Locate the cell with the specified text and output its (x, y) center coordinate. 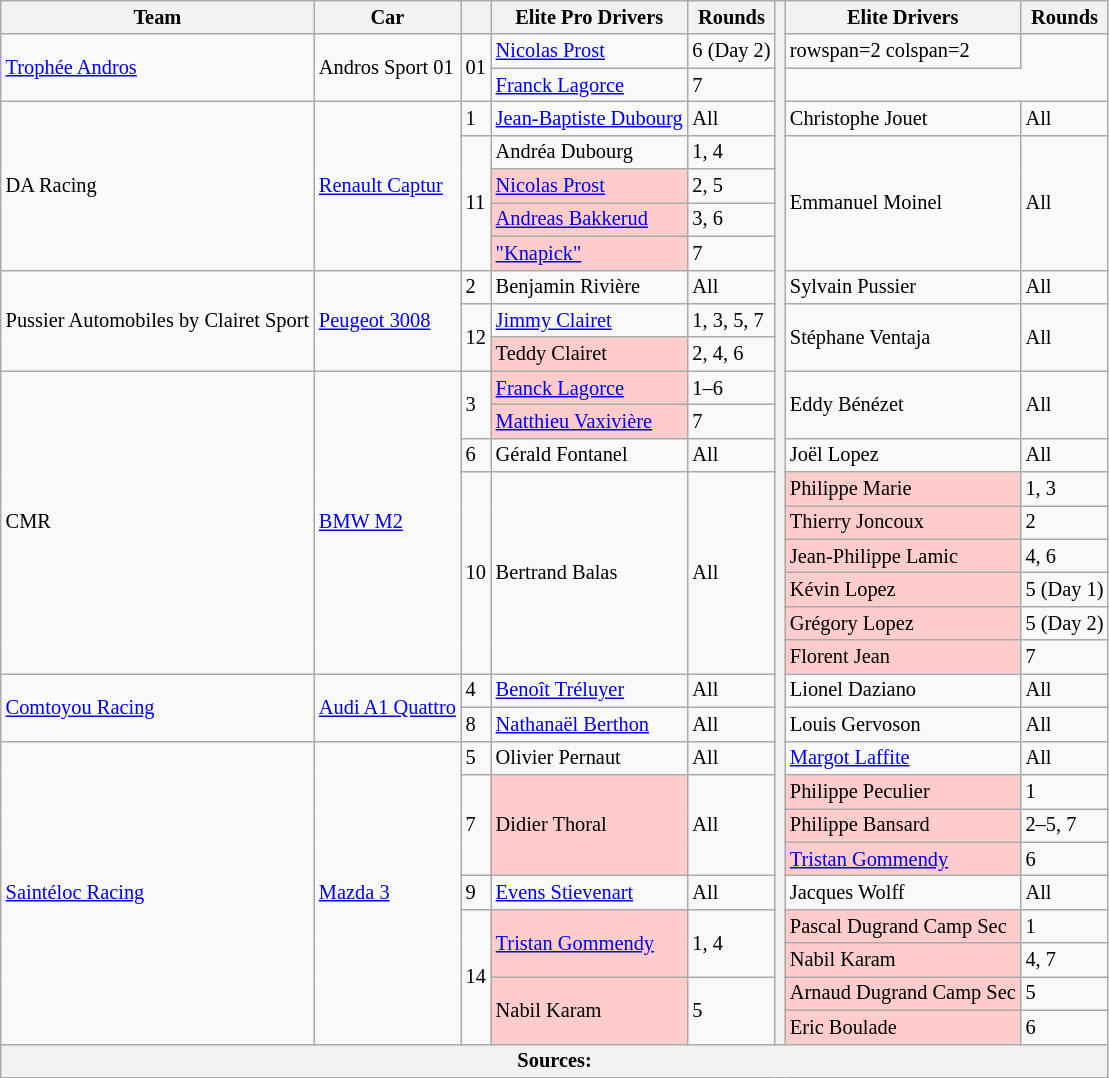
Elite Pro Drivers (590, 17)
Evens Stievenart (590, 892)
Peugeot 3008 (388, 320)
Stéphane Ventaja (903, 336)
Grégory Lopez (903, 623)
Pascal Dugrand Camp Sec (903, 926)
1–6 (732, 388)
Thierry Joncoux (903, 522)
2, 4, 6 (732, 354)
Sylvain Pussier (903, 287)
Andros Sport 01 (388, 68)
Jimmy Clairet (590, 320)
3 (476, 404)
Comtoyou Racing (158, 706)
Car (388, 17)
Matthieu Vaxivière (590, 421)
Christophe Jouet (903, 118)
Olivier Pernaut (590, 758)
Eddy Bénézet (903, 404)
Andreas Bakkerud (590, 219)
Elite Drivers (903, 17)
3, 6 (732, 219)
4 (476, 690)
Arnaud Dugrand Camp Sec (903, 993)
Philippe Bansard (903, 825)
1, 3, 5, 7 (732, 320)
1, 3 (1065, 489)
Jacques Wolff (903, 892)
Andréa Dubourg (590, 152)
2–5, 7 (1065, 825)
rowspan=2 colspan=2 (903, 51)
Joël Lopez (903, 455)
Audi A1 Quattro (388, 706)
Eric Boulade (903, 1027)
BMW M2 (388, 522)
4, 7 (1065, 960)
12 (476, 336)
Trophée Andros (158, 68)
Philippe Marie (903, 489)
DA Racing (158, 185)
Didier Thoral (590, 824)
Lionel Daziano (903, 690)
Nathanaël Berthon (590, 724)
Benoît Tréluyer (590, 690)
Florent Jean (903, 657)
Renault Captur (388, 185)
CMR (158, 522)
10 (476, 573)
5 (Day 1) (1065, 589)
Emmanuel Moinel (903, 202)
Benjamin Rivière (590, 287)
Gérald Fontanel (590, 455)
Mazda 3 (388, 892)
6 (Day 2) (732, 51)
Jean-Philippe Lamic (903, 556)
4, 6 (1065, 556)
Saintéloc Racing (158, 892)
"Knapick" (590, 253)
Sources: (555, 1061)
Louis Gervoson (903, 724)
9 (476, 892)
2, 5 (732, 186)
Bertrand Balas (590, 573)
14 (476, 976)
Jean-Baptiste Dubourg (590, 118)
Teddy Clairet (590, 354)
01 (476, 68)
Kévin Lopez (903, 589)
Pussier Automobiles by Clairet Sport (158, 320)
Team (158, 17)
Margot Laffite (903, 758)
8 (476, 724)
Philippe Peculier (903, 791)
5 (Day 2) (1065, 623)
11 (476, 202)
